Output the [x, y] coordinate of the center of the cell containing the given text.  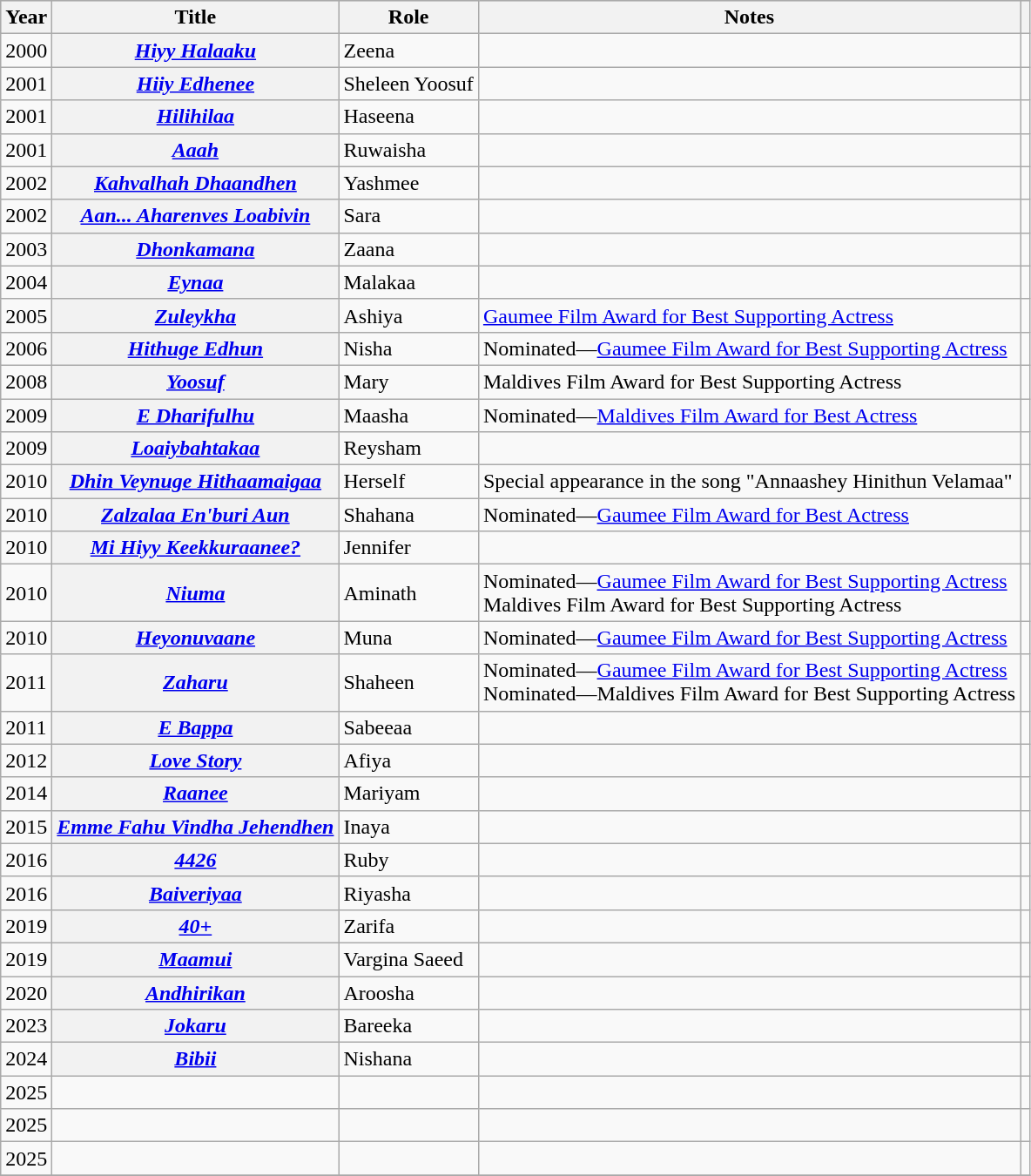
Zalzalaa En'buri Aun [195, 515]
Ruwaisha [408, 150]
2014 [26, 794]
Mary [408, 382]
2008 [26, 382]
Yashmee [408, 183]
Andhirikan [195, 992]
E Dharifulhu [195, 416]
Sabeeaa [408, 727]
Baiveriyaa [195, 893]
Aan... Aharenves Loabivin [195, 216]
Ruby [408, 860]
Loaiybahtakaa [195, 449]
Afiya [408, 760]
2005 [26, 315]
Riyasha [408, 893]
Shahana [408, 515]
Maasha [408, 416]
Eynaa [195, 282]
Shaheen [408, 683]
Role [408, 17]
Nominated—Maldives Film Award for Best Actress [749, 416]
Hiyy Halaaku [195, 51]
Notes [749, 17]
Zarifa [408, 926]
Bareeka [408, 1026]
2004 [26, 282]
Hithuge Edhun [195, 348]
4426 [195, 860]
Zaharu [195, 683]
Inaya [408, 827]
Hiiy Edhenee [195, 84]
Haseena [408, 117]
Yoosuf [195, 382]
Dhin Veynuge Hithaamaigaa [195, 482]
Ashiya [408, 315]
Kahvalhah Dhaandhen [195, 183]
Zeena [408, 51]
2023 [26, 1026]
40+ [195, 926]
Muna [408, 638]
Nominated—Gaumee Film Award for Best Actress [749, 515]
2012 [26, 760]
Heyonuvaane [195, 638]
Dhonkamana [195, 249]
Hilihilaa [195, 117]
Jokaru [195, 1026]
Title [195, 17]
Niuma [195, 592]
Maldives Film Award for Best Supporting Actress [749, 382]
E Bappa [195, 727]
2006 [26, 348]
Raanee [195, 794]
Nishana [408, 1059]
Bibii [195, 1059]
Sheleen Yoosuf [408, 84]
Year [26, 17]
Mariyam [408, 794]
Vargina Saeed [408, 959]
2015 [26, 827]
Maamui [195, 959]
2024 [26, 1059]
Herself [408, 482]
Zuleykha [195, 315]
Reysham [408, 449]
Nominated—Gaumee Film Award for Best Supporting ActressMaldives Film Award for Best Supporting Actress [749, 592]
2020 [26, 992]
2003 [26, 249]
Mi Hiyy Keekkuraanee? [195, 548]
Aroosha [408, 992]
Gaumee Film Award for Best Supporting Actress [749, 315]
Nisha [408, 348]
2000 [26, 51]
Love Story [195, 760]
Jennifer [408, 548]
Nominated—Gaumee Film Award for Best Supporting ActressNominated—Maldives Film Award for Best Supporting Actress [749, 683]
Malakaa [408, 282]
Aminath [408, 592]
Sara [408, 216]
Zaana [408, 249]
Special appearance in the song "Annaashey Hinithun Velamaa" [749, 482]
Emme Fahu Vindha Jehendhen [195, 827]
Aaah [195, 150]
